Scan for the cell matching the given text and deliver its (x, y) coordinate at center. 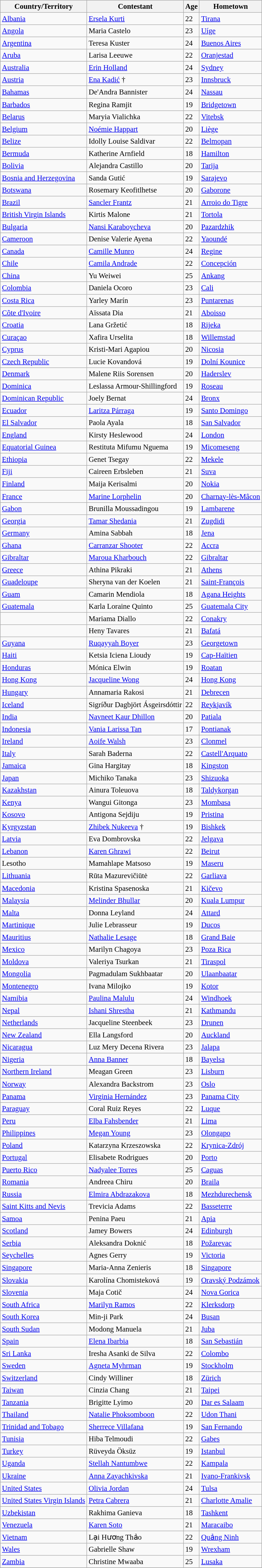
Greece (44, 570)
Ersela Kurti (136, 19)
Leslassa Armour-Shillingford (136, 386)
Daniela Ocoro (136, 288)
Costa Rica (44, 300)
Paola Ayala (136, 423)
Sancler Frantz (136, 202)
Lebanon (44, 851)
Scotland (44, 1231)
United States (44, 1488)
Elisabete Rodrigues (136, 1158)
Nansi Karaboycheva (136, 227)
British Virgin Islands (44, 215)
Stockholm (231, 1366)
Barbados (44, 105)
Puntarenas (231, 300)
Germany (44, 533)
Norway (44, 1084)
Jena (231, 533)
Paraguay (44, 1108)
Argentina (44, 43)
Zürich (231, 1378)
Sarah Baderna (136, 753)
England (44, 435)
Agnes Gerry (136, 1256)
Tiraspol (231, 962)
Jamaica (44, 766)
Basseterre (231, 1206)
Belarus (44, 117)
Regine (231, 251)
Brigitte Lyimo (136, 1403)
Taldykorgan (231, 790)
Sri Lanka (44, 1353)
Maria-Anna Zenieris (136, 1268)
Slovenia (44, 1292)
Panama (44, 1096)
Curaçao (44, 337)
Požarevac (231, 1243)
Agneta Myhrman (136, 1366)
Nokia (231, 484)
Michiko Tanaka (136, 778)
Northern Ireland (44, 1072)
Mónica Elwin (136, 668)
Colombo (231, 1353)
London (231, 435)
Sanda Gutić (136, 178)
Athina Pikraki (136, 570)
Luque (231, 1108)
Mezhdurechensk (231, 1194)
Ghana (44, 545)
Busan (231, 1317)
Sydney (231, 68)
Guadeloupe (44, 582)
Marilyn Ramos (136, 1304)
Clonmel (231, 741)
Colombia (44, 288)
Hamilton (231, 153)
Natalie Phoksomboon (136, 1415)
Trevicia Adams (136, 1206)
Grand Baie (231, 937)
Lucie Kovandová (136, 362)
Kristi-Mari Agapiou (136, 349)
17 (192, 729)
Bosnia and Herzegovina (44, 178)
Nepal (44, 1011)
Apia (231, 1219)
Sheryna van der Koelen (136, 582)
Anna Banner (136, 1060)
Arroio do Tigre (231, 202)
Kičevo (231, 888)
Karen Soto (136, 1525)
Erin Holland (136, 68)
Innsbruck (231, 80)
Lambarene (231, 508)
Pristina (231, 815)
Liège (231, 129)
Mauritius (44, 937)
Marine Lorphelin (136, 496)
Taiwan (44, 1390)
San Sebastián (231, 1341)
Patiala (231, 717)
Yaoundé (231, 239)
Min-ji Park (136, 1317)
Maracaibo (231, 1525)
Czech Republic (44, 362)
Navneet Kaur Dhillon (136, 717)
Gabrielle Shaw (136, 1549)
Denise Valerie Ayena (136, 239)
Porto (231, 1158)
Belmopan (231, 141)
Maryia Vialichka (136, 117)
Conakry (231, 619)
Dominica (44, 386)
Poza Rica (231, 949)
Vania Larissa Tan (136, 729)
United States Virgin Islands (44, 1500)
Rüveyda Öksüz (136, 1451)
Martinique (44, 925)
Sherrece Villafana (136, 1427)
Restituta Mifumu Nguema (136, 447)
Ella Langsford (136, 1035)
Latvia (44, 839)
Botswana (44, 190)
Lesotho (44, 863)
Pazardzhik (231, 227)
Honduras (44, 668)
Ireland (44, 741)
Katarzyna Krzeszowska (136, 1145)
Sarajevo (231, 178)
Ivana Milojko (136, 986)
Edinburgh (231, 1231)
Annamaria Rakosi (136, 692)
Noémie Happart (136, 129)
Malta (44, 913)
Serbia (44, 1243)
Marilyn Chagoya (136, 949)
Santo Domingo (231, 411)
Saint-François (231, 582)
Lithuania (44, 876)
Ketsia Iciena Lioudy (136, 655)
Nassau (231, 92)
Portugal (44, 1158)
Nadyalee Torres (136, 1170)
France (44, 496)
Zhibek Nukeeva † (136, 827)
Mongolia (44, 974)
Tortola (231, 215)
Georgia (44, 521)
Alexandra Backstrom (136, 1084)
Fiji (44, 472)
Vitebsk (231, 117)
Ducos (231, 925)
Petra Cabrera (136, 1500)
Carranzar Shooter (136, 545)
El Salvador (44, 423)
Beirut (231, 851)
Australia (44, 68)
Lisburn (231, 1072)
Brunilla Moussadingou (136, 508)
Belgium (44, 129)
Willemstad (231, 337)
Mariama Diallo (136, 619)
Ivano-Frankivsk (231, 1476)
Tanzania (44, 1403)
Nicaragua (44, 1047)
Malene Riis Sorensen (136, 374)
Antigona Sejdiju (136, 815)
Georgetown (231, 643)
Ethiopia (44, 460)
Caireen Erbsleben (136, 472)
Italy (44, 753)
Olivia Jordan (136, 1488)
Mombasa (231, 803)
Bahamas (44, 92)
Juba (231, 1329)
Ainura Toleuova (136, 790)
Valeriya Tsurkan (136, 962)
Haiti (44, 655)
Shizuoka (231, 778)
Caguas (231, 1170)
Guyana (44, 643)
Xafira Urselita (136, 337)
San Salvador (231, 423)
Iresha Asanki de Silva (136, 1353)
Castell'Arquato (231, 753)
Seychelles (44, 1256)
Romania (44, 1182)
Coral Ruiz Reyes (136, 1108)
Chile (44, 264)
Olongapo (231, 1133)
Finland (44, 484)
Contestant (136, 7)
Kampala (231, 1464)
Kosovo (44, 815)
Teresa Kuster (136, 43)
Victoria (231, 1256)
Guatemala (44, 606)
Larisa Leeuwe (136, 55)
Trinidad and Tobago (44, 1427)
Croatia (44, 325)
Bafatá (231, 631)
India (44, 717)
Garliava (231, 876)
Oslo (231, 1084)
Windhoek (231, 998)
Yu Weiwei (136, 276)
Maija Kerisalmi (136, 484)
Alejandra Castillo (136, 166)
Netherlands (44, 1023)
Malaysia (44, 900)
Tamar Shedania (136, 521)
Krynica-Zdrój (231, 1145)
Cyprus (44, 349)
Ukraine (44, 1476)
Istanbul (231, 1451)
Panama City (231, 1096)
Virginia Hernández (136, 1096)
Oravský Podzámok (231, 1280)
Lusaka (231, 1561)
Suva (231, 472)
Angola (44, 31)
Bronx (231, 398)
Tunisia (44, 1439)
Country/Territory (44, 7)
Age (192, 7)
Ena Kadić † (136, 80)
Indonesia (44, 729)
Guam (44, 594)
Mexico (44, 949)
Jamey Bowers (136, 1231)
Karla Loraine Quinto (136, 606)
Camarin Mendiola (136, 594)
South Africa (44, 1304)
Paulina Malulu (136, 998)
Aoife Walsh (136, 741)
Cap-Haïtien (231, 655)
Peru (44, 1121)
Jacqueline Steenbeek (136, 1023)
Austria (44, 80)
Sigríður Dagbjört Ásgeirsdóttir (136, 705)
Poland (44, 1145)
Athens (231, 570)
Spain (44, 1341)
Joely Bernat (136, 398)
Belize (44, 141)
Bridgetown (231, 105)
Cameroon (44, 239)
Charlotte Amalie (231, 1500)
Uganda (44, 1464)
Debrecen (231, 692)
Roatan (231, 668)
Kyrgyzstan (44, 827)
Braila (231, 1182)
Melinder Bhullar (136, 900)
Kirsty Heslewood (136, 435)
Micomeseng (231, 447)
Nathalie Lesage (136, 937)
Ruqayyah Boyer (136, 643)
Brazil (44, 202)
Buenos Aires (231, 43)
Aboisso (231, 313)
Canada (44, 251)
Karen Ghrawi (136, 851)
Zambia (44, 1561)
Udon Thani (231, 1415)
Tirana (231, 19)
Iceland (44, 705)
Kazakhstan (44, 790)
Bolivia (44, 166)
Kirtis Malone (136, 215)
Aruba (44, 55)
Equatorial Guinea (44, 447)
Ecuador (44, 411)
Dolní Kounice (231, 362)
Gabon (44, 508)
Saint Kitts and Nevis (44, 1206)
Maseru (231, 863)
Elba Fahsbender (136, 1121)
Laritza Párraga (136, 411)
Kenya (44, 803)
Philippines (44, 1133)
Hometown (231, 7)
Haderslev (231, 374)
Rakhima Ganieva (136, 1513)
Hiba Telmoudi (136, 1439)
Camila Andrade (136, 264)
Agana Heights (231, 594)
Ishani Shrestha (136, 1011)
Macedonia (44, 888)
Albania (44, 19)
Rijeka (231, 325)
Tashkent (231, 1513)
Kotor (231, 986)
Rūta Mazurevičiūtė (136, 876)
Denmark (44, 374)
Jelgava (231, 839)
Luz Mery Decena Rivera (136, 1047)
Ankang (231, 276)
Uíge (231, 31)
De'Andra Bannister (136, 92)
Wrexham (231, 1549)
Kathmandu (231, 1011)
Roseau (231, 386)
Megan Young (136, 1133)
Kingston (231, 766)
Ulaanbaatar (231, 974)
Julie Lebrasseur (136, 925)
Modong Manuela (136, 1329)
Oranjestad (231, 55)
Uzbekistan (44, 1513)
Tulsa (231, 1488)
Bishkek (231, 827)
Elena Ibarbia (136, 1341)
Auckland (231, 1035)
Bayelsa (231, 1060)
Russia (44, 1194)
Lana Gržetić (136, 325)
Bermuda (44, 153)
Camille Munro (136, 251)
Attard (231, 913)
Eva Dombrovska (136, 839)
Mamahlape Matsoso (136, 863)
Donna Leyland (136, 913)
Maroua Kharbouch (136, 558)
Katherine Arnfield (136, 153)
San Fernando (231, 1427)
Meagan Green (136, 1072)
Maria Castelo (136, 31)
Wangui Gitonga (136, 803)
Cinzia Chang (136, 1390)
Cindy Williner (136, 1378)
Elmira Abdrazakova (136, 1194)
Christine Mwaaba (136, 1561)
Andreea Chiru (136, 1182)
Guatemala City (231, 606)
Jacqueline Wong (136, 680)
Slovakia (44, 1280)
Regina Ramjit (136, 105)
Heny Tavares (136, 631)
Amina Sabbah (136, 533)
Klerksdorp (231, 1304)
Montenegro (44, 986)
Dar es Salaam (231, 1403)
Wales (44, 1549)
South Korea (44, 1317)
Côte d'Ivoire (44, 313)
Nigeria (44, 1060)
Gaborone (231, 190)
Zugdidi (231, 521)
Taipei (231, 1390)
Tarija (231, 166)
Quảng Ninh (231, 1537)
Reykjavík (231, 705)
Gabes (231, 1439)
Japan (44, 778)
Venezuela (44, 1525)
Karolína Chomisteková (136, 1280)
Stellah Nantumbwe (136, 1464)
Mekele (231, 460)
Aleksandra Doknić (136, 1243)
New Zealand (44, 1035)
South Sudan (44, 1329)
Nicosia (231, 349)
Vietnam (44, 1537)
Kuala Lumpur (231, 900)
Jalapa (231, 1047)
Moldova (44, 962)
Lima (231, 1121)
Bulgaria (44, 227)
Charnay-lès-Mâcon (231, 496)
Puerto Rico (44, 1170)
China (44, 276)
Turkey (44, 1451)
Pagmadulam Sukhbaatar (136, 974)
Pontianak (231, 729)
Accra (231, 545)
Nova Gorica (231, 1292)
Gina Hargitay (136, 766)
Switzerland (44, 1378)
Anna Zayachkivska (136, 1476)
Thailand (44, 1415)
Idolly Louise Saldivar (136, 141)
Yarley Marín (136, 300)
Samoa (44, 1219)
Aïssata Dia (136, 313)
Dominican Republic (44, 398)
Cali (231, 288)
Penina Paeu (136, 1219)
Maja Cotič (136, 1292)
Drunen (231, 1023)
Rosemary Keofitlhetse (136, 190)
Concepción (231, 264)
Namibia (44, 998)
Lại Hương Thảo (136, 1537)
Kristina Spasenoska (136, 888)
Genet Tsegay (136, 460)
Hungary (44, 692)
Sweden (44, 1366)
